Search for the cell housing the specified text and yield its (x, y) center coordinate. 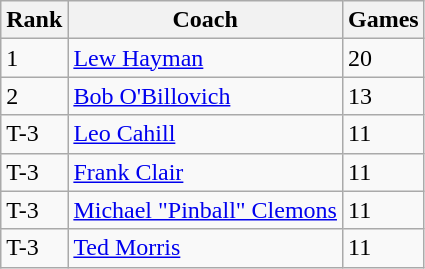
Frank Clair (206, 172)
1 (34, 58)
20 (383, 58)
Bob O'Billovich (206, 96)
Michael "Pinball" Clemons (206, 210)
Coach (206, 20)
2 (34, 96)
13 (383, 96)
Rank (34, 20)
Games (383, 20)
Ted Morris (206, 248)
Leo Cahill (206, 134)
Lew Hayman (206, 58)
